Locate the cell with the specified text and output its (X, Y) center coordinate. 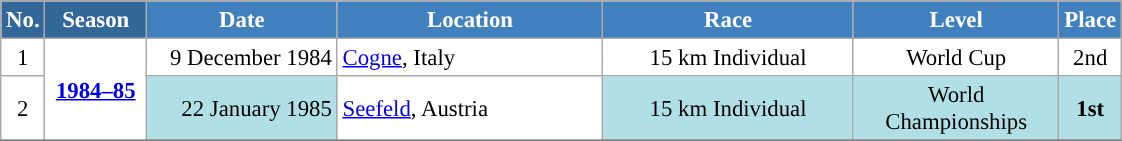
2nd (1090, 58)
World Championships (956, 108)
1 (23, 58)
No. (23, 20)
Level (956, 20)
Place (1090, 20)
Date (242, 20)
9 December 1984 (242, 58)
Cogne, Italy (470, 58)
1984–85 (96, 90)
World Cup (956, 58)
Location (470, 20)
Season (96, 20)
Race (728, 20)
Seefeld, Austria (470, 108)
22 January 1985 (242, 108)
1st (1090, 108)
2 (23, 108)
